Return [X, Y] of the center of cell containing provided text 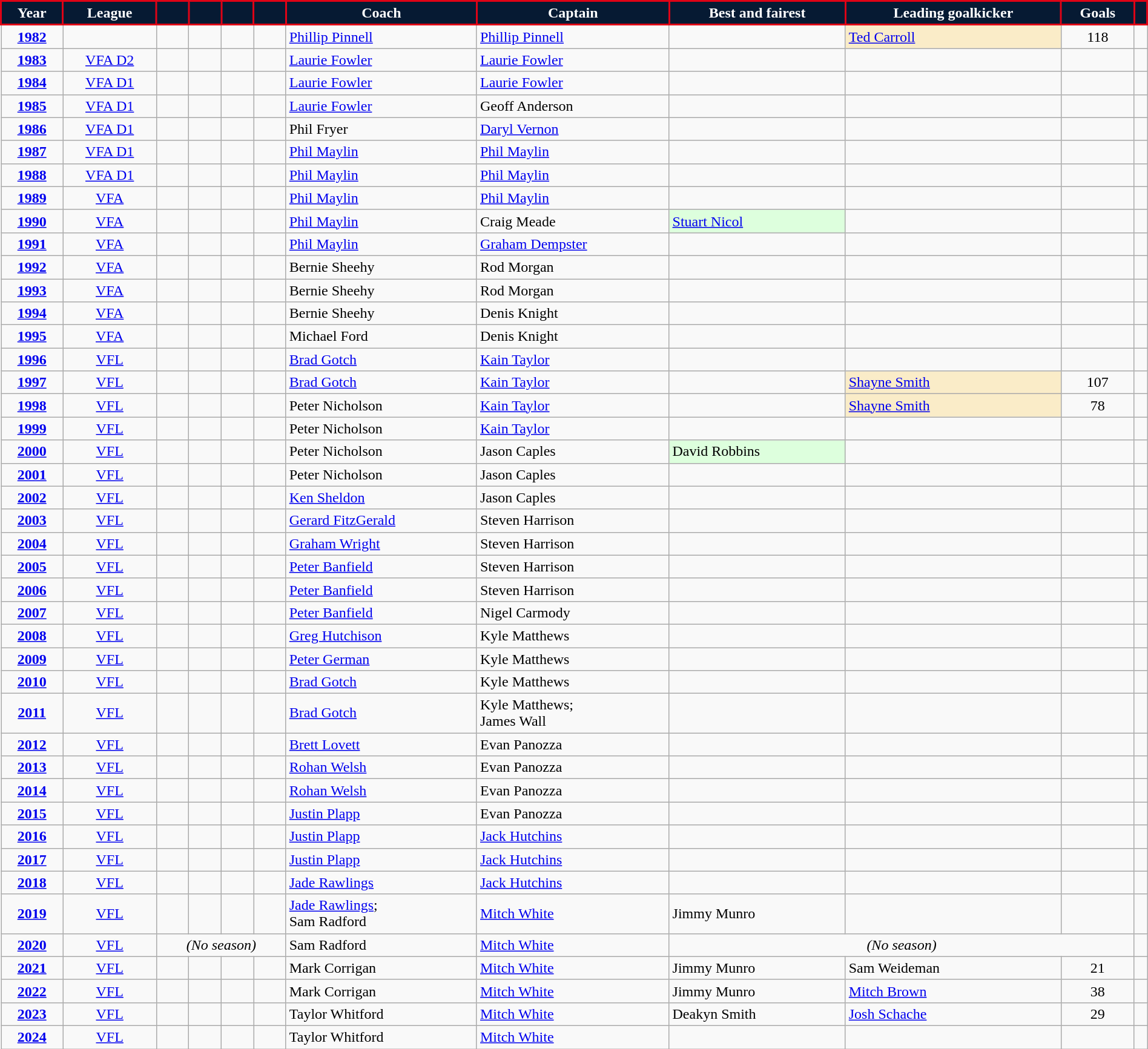
2006 [32, 590]
Mitch Brown [953, 991]
Coach [381, 13]
Nigel Carmody [573, 613]
1983 [32, 60]
2005 [32, 567]
2020 [32, 945]
1989 [32, 198]
21 [1098, 968]
Jade Rawlings;Sam Radford [381, 914]
Greg Hutchison [381, 636]
2010 [32, 682]
Ted Carroll [953, 36]
1982 [32, 36]
1993 [32, 290]
Graham Dempster [573, 244]
1994 [32, 314]
Year [32, 13]
2001 [32, 475]
1995 [32, 337]
1987 [32, 152]
2016 [32, 837]
1992 [32, 267]
1984 [32, 83]
Stuart Nicol [757, 221]
2002 [32, 498]
1999 [32, 429]
Phil Fryer [381, 129]
2009 [32, 659]
107 [1098, 383]
VFA D2 [110, 60]
2021 [32, 968]
Peter German [381, 659]
1997 [32, 383]
2022 [32, 991]
38 [1098, 991]
Michael Ford [381, 337]
2012 [32, 745]
Captain [573, 13]
Geoff Anderson [573, 106]
2000 [32, 452]
Goals [1098, 13]
Sam Radford [381, 945]
2015 [32, 814]
1991 [32, 244]
2019 [32, 914]
1988 [32, 175]
Leading goalkicker [953, 13]
Kyle Matthews; James Wall [573, 713]
2018 [32, 883]
2011 [32, 713]
2003 [32, 521]
Craig Meade [573, 221]
Gerard FitzGerald [381, 521]
1990 [32, 221]
2017 [32, 860]
Daryl Vernon [573, 129]
Jade Rawlings [381, 883]
2014 [32, 791]
118 [1098, 36]
1996 [32, 360]
Best and fairest [757, 13]
Deakyn Smith [757, 1014]
1986 [32, 129]
1998 [32, 406]
Ken Sheldon [381, 498]
29 [1098, 1014]
David Robbins [757, 452]
1985 [32, 106]
2007 [32, 613]
Graham Wright [381, 544]
78 [1098, 406]
2004 [32, 544]
Sam Weideman [953, 968]
2008 [32, 636]
2013 [32, 768]
Brett Lovett [381, 745]
League [110, 13]
2023 [32, 1014]
Josh Schache [953, 1014]
2024 [32, 1037]
